Extract the (x, y) coordinate from the center of the cell holding the provided text.  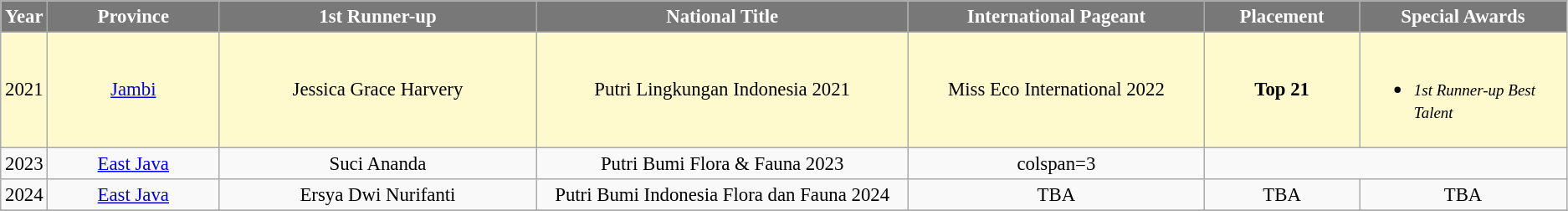
2024 (24, 194)
National Title (722, 17)
Ersya Dwi Nurifanti (378, 194)
Suci Ananda (378, 163)
2021 (24, 90)
1st Runner-up Best Talent (1463, 90)
1st Runner-up (378, 17)
Province (134, 17)
Putri Bumi Indonesia Flora dan Fauna 2024 (722, 194)
colspan=3 (1056, 163)
2023 (24, 163)
Year (24, 17)
Jessica Grace Harvery (378, 90)
Top 21 (1282, 90)
Putri Bumi Flora & Fauna 2023 (722, 163)
Jambi (134, 90)
Miss Eco International 2022 (1056, 90)
International Pageant (1056, 17)
Placement (1282, 17)
Putri Lingkungan Indonesia 2021 (722, 90)
Special Awards (1463, 17)
